Find where the given text appears and provide that cell's center as [X, Y] coordinate. 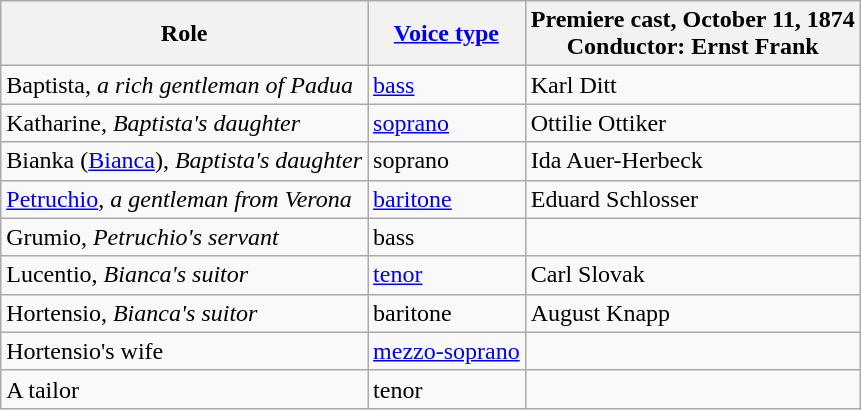
Hortensio, Bianca's suitor [184, 313]
Petruchio, a gentleman from Verona [184, 199]
Bianka (Bianca), Baptista's daughter [184, 161]
Ottilie Ottiker [692, 123]
Grumio, Petruchio's servant [184, 237]
Voice type [447, 34]
Baptista, a rich gentleman of Padua [184, 85]
Carl Slovak [692, 275]
Eduard Schlosser [692, 199]
Role [184, 34]
Hortensio's wife [184, 351]
August Knapp [692, 313]
Lucentio, Bianca's suitor [184, 275]
mezzo-soprano [447, 351]
Premiere cast, October 11, 1874Conductor: Ernst Frank [692, 34]
Karl Ditt [692, 85]
Katharine, Baptista's daughter [184, 123]
Ida Auer-Herbeck [692, 161]
A tailor [184, 389]
